From the cell containing the given text, extract its center point as [X, Y] coordinate. 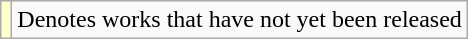
Denotes works that have not yet been released [240, 20]
